Output the (X, Y) coordinate of the center of the cell containing the given text.  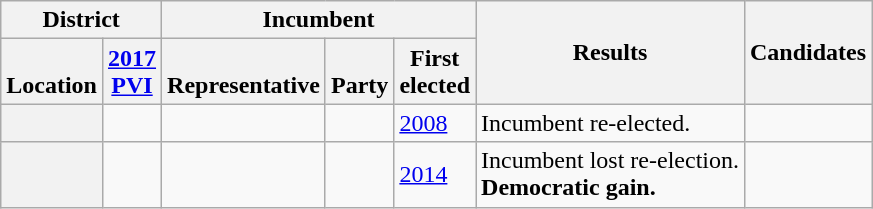
Firstelected (435, 72)
2014 (435, 174)
Results (610, 52)
District (82, 20)
Incumbent (319, 20)
Candidates (808, 52)
Incumbent re-elected. (610, 123)
2017PVI (132, 72)
Party (359, 72)
2008 (435, 123)
Location (52, 72)
Incumbent lost re-election.Democratic gain. (610, 174)
Representative (244, 72)
